Scan for the cell matching the given text and deliver its (X, Y) coordinate at center. 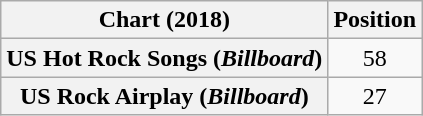
58 (375, 58)
US Hot Rock Songs (Billboard) (164, 58)
Position (375, 20)
27 (375, 96)
US Rock Airplay (Billboard) (164, 96)
Chart (2018) (164, 20)
